Provide the [X, Y] coordinate of the cell's center where the given text is located.  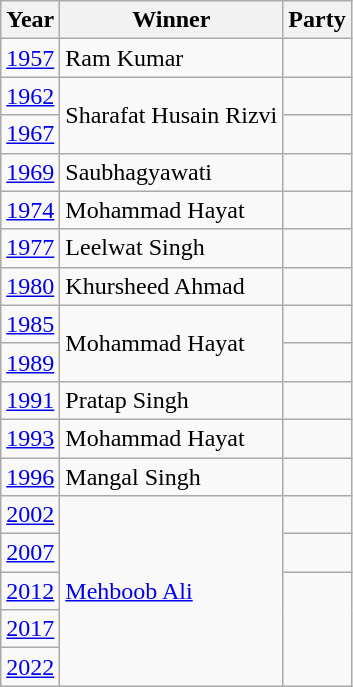
Mangal Singh [172, 477]
2017 [30, 629]
Ram Kumar [172, 58]
1991 [30, 400]
Year [30, 20]
1989 [30, 362]
1993 [30, 438]
1996 [30, 477]
Saubhagyawati [172, 172]
1974 [30, 210]
Mehboob Ali [172, 591]
Winner [172, 20]
Sharafat Husain Rizvi [172, 115]
2007 [30, 553]
Khursheed Ahmad [172, 286]
Party [317, 20]
1957 [30, 58]
2022 [30, 667]
1985 [30, 324]
Leelwat Singh [172, 248]
Pratap Singh [172, 400]
1967 [30, 134]
1977 [30, 248]
1962 [30, 96]
1969 [30, 172]
2012 [30, 591]
2002 [30, 515]
1980 [30, 286]
